Output the [x, y] coordinate of the center of the cell containing the given text.  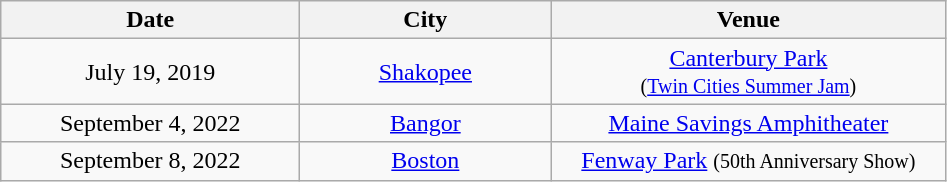
Canterbury Park(Twin Cities Summer Jam) [748, 72]
July 19, 2019 [150, 72]
City [426, 20]
September 8, 2022 [150, 161]
Bangor [426, 123]
Boston [426, 161]
Fenway Park (50th Anniversary Show) [748, 161]
Maine Savings Amphitheater [748, 123]
Date [150, 20]
Shakopee [426, 72]
Venue [748, 20]
September 4, 2022 [150, 123]
